Return [x, y] of the center of cell containing provided text 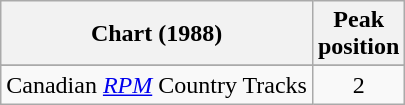
2 [358, 85]
Peakposition [358, 34]
Chart (1988) [157, 34]
Canadian RPM Country Tracks [157, 85]
